Scan for the cell matching the given text and deliver its (X, Y) coordinate at center. 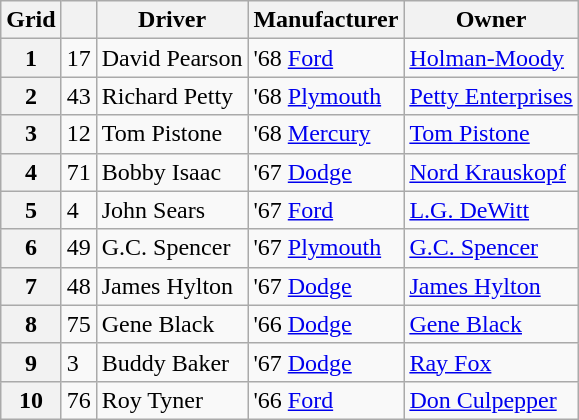
10 (31, 400)
'68 Plymouth (326, 96)
48 (78, 286)
Owner (491, 20)
75 (78, 324)
'67 Ford (326, 210)
L.G. DeWitt (491, 210)
1 (31, 58)
5 (31, 210)
Petty Enterprises (491, 96)
'68 Mercury (326, 134)
Bobby Isaac (172, 172)
2 (31, 96)
'68 Ford (326, 58)
Don Culpepper (491, 400)
Roy Tyner (172, 400)
76 (78, 400)
John Sears (172, 210)
43 (78, 96)
Ray Fox (491, 362)
Driver (172, 20)
Manufacturer (326, 20)
12 (78, 134)
Richard Petty (172, 96)
'66 Ford (326, 400)
17 (78, 58)
Nord Krauskopf (491, 172)
'66 Dodge (326, 324)
Holman-Moody (491, 58)
6 (31, 248)
Buddy Baker (172, 362)
9 (31, 362)
7 (31, 286)
49 (78, 248)
8 (31, 324)
Grid (31, 20)
'67 Plymouth (326, 248)
David Pearson (172, 58)
71 (78, 172)
